Extract the (X, Y) coordinate from the center of the cell holding the provided text.  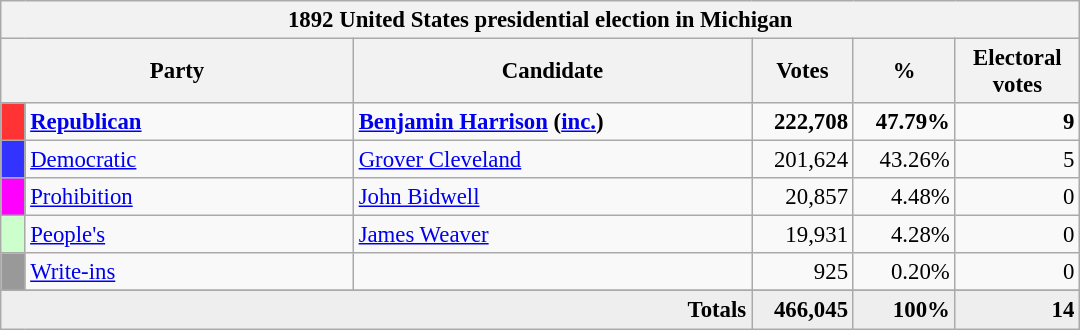
9 (1018, 122)
100% (904, 310)
John Bidwell (552, 197)
Votes (803, 72)
Grover Cleveland (552, 160)
0.20% (904, 273)
Prohibition (189, 197)
Republican (189, 122)
% (904, 72)
Totals (376, 310)
4.28% (904, 235)
1892 United States presidential election in Michigan (540, 20)
Candidate (552, 72)
Write-ins (189, 273)
19,931 (803, 235)
4.48% (904, 197)
466,045 (803, 310)
43.26% (904, 160)
Democratic (189, 160)
47.79% (904, 122)
222,708 (803, 122)
5 (1018, 160)
People's (189, 235)
Party (178, 72)
James Weaver (552, 235)
201,624 (803, 160)
Electoral votes (1018, 72)
Benjamin Harrison (inc.) (552, 122)
925 (803, 273)
14 (1018, 310)
20,857 (803, 197)
